Extract the [X, Y] coordinate from the center of the cell holding the provided text.  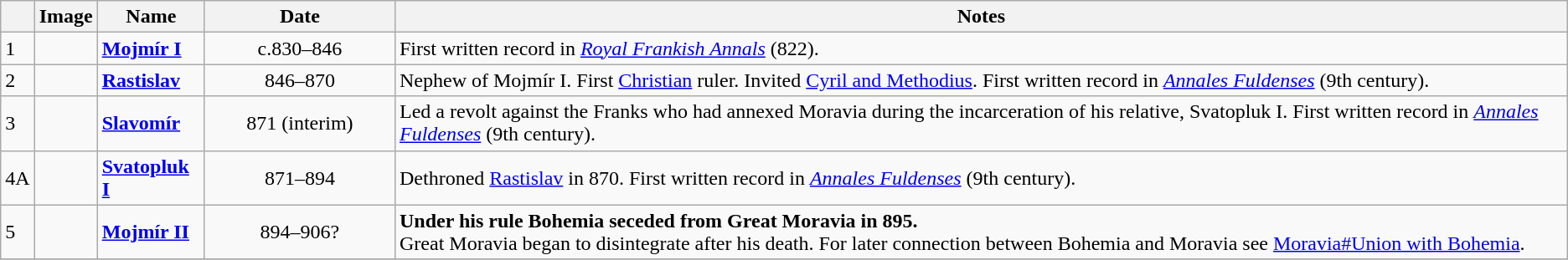
Image [65, 17]
Rastislav [151, 80]
Dethroned Rastislav in 870. First written record in Annales Fuldenses (9th century). [981, 177]
871–894 [300, 177]
Mojmír II [151, 232]
Name [151, 17]
Svatopluk I [151, 177]
Date [300, 17]
First written record in Royal Frankish Annals (822). [981, 48]
Notes [981, 17]
Slavomír [151, 124]
894–906? [300, 232]
Mojmír I [151, 48]
2 [18, 80]
3 [18, 124]
Nephew of Mojmír I. First Christian ruler. Invited Cyril and Methodius. First written record in Annales Fuldenses (9th century). [981, 80]
846–870 [300, 80]
5 [18, 232]
871 (interim) [300, 124]
c.830–846 [300, 48]
4A [18, 177]
1 [18, 48]
